From the cell containing the given text, extract its center point as [X, Y] coordinate. 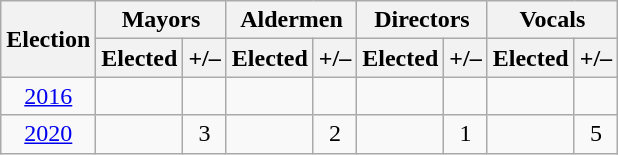
5 [596, 134]
Vocals [552, 20]
Aldermen [291, 20]
2 [334, 134]
Election [48, 39]
1 [466, 134]
Directors [422, 20]
2016 [48, 96]
3 [204, 134]
2020 [48, 134]
Mayors [161, 20]
